Extract the [X, Y] coordinate from the center of the cell holding the provided text.  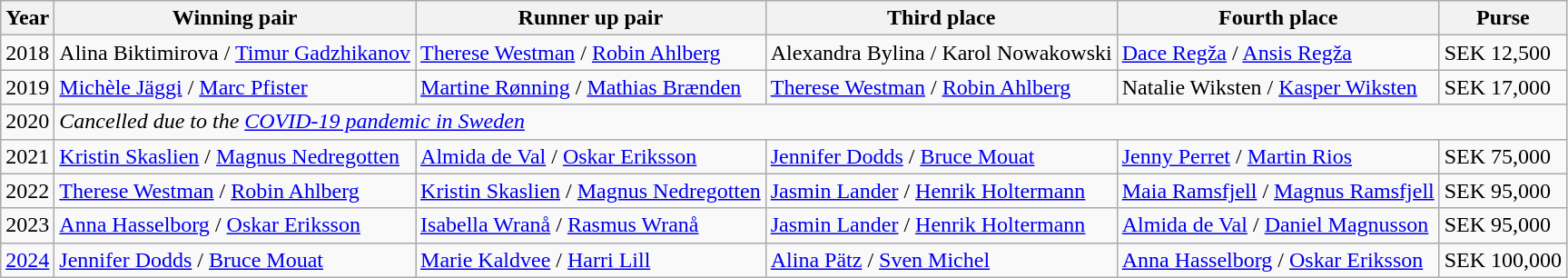
Almida de Val / Daniel Magnusson [1278, 225]
Martine Rønning / Mathias Brænden [591, 87]
Natalie Wiksten / Kasper Wiksten [1278, 87]
Alina Biktimirova / Timur Gadzhikanov [235, 53]
Isabella Wranå / Rasmus Wranå [591, 225]
2023 [27, 225]
Purse [1503, 18]
Dace Regža / Ansis Regža [1278, 53]
Winning pair [235, 18]
Year [27, 18]
Maia Ramsfjell / Magnus Ramsfjell [1278, 191]
Alexandra Bylina / Karol Nowakowski [941, 53]
Jenny Perret / Martin Rios [1278, 156]
SEK 75,000 [1503, 156]
Michèle Jäggi / Marc Pfister [235, 87]
2019 [27, 87]
2024 [27, 260]
Cancelled due to the COVID-19 pandemic in Sweden [811, 122]
Almida de Val / Oskar Eriksson [591, 156]
Runner up pair [591, 18]
Third place [941, 18]
2020 [27, 122]
Marie Kaldvee / Harri Lill [591, 260]
SEK 100,000 [1503, 260]
2022 [27, 191]
Fourth place [1278, 18]
Alina Pätz / Sven Michel [941, 260]
2021 [27, 156]
2018 [27, 53]
SEK 17,000 [1503, 87]
SEK 12,500 [1503, 53]
